Provide the (X, Y) coordinate of the cell's center where the given text is located.  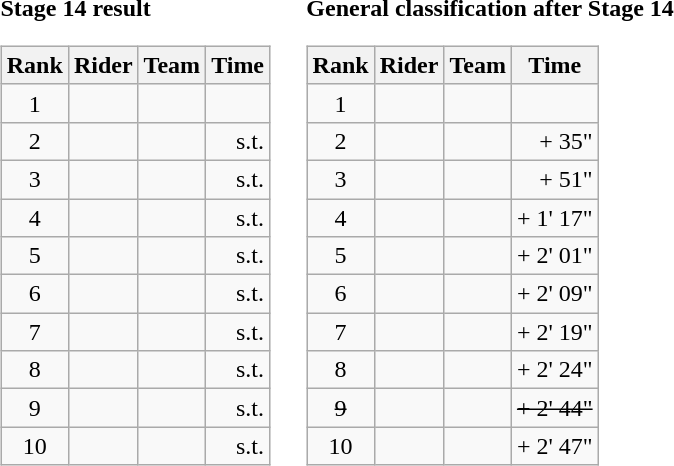
+ 51" (554, 179)
+ 2' 01" (554, 256)
+ 1' 17" (554, 217)
+ 2' 24" (554, 370)
+ 2' 09" (554, 294)
+ 2' 19" (554, 332)
+ 2' 47" (554, 446)
+ 35" (554, 141)
+ 2' 44" (554, 408)
